Search for the cell housing the specified text and yield its (x, y) center coordinate. 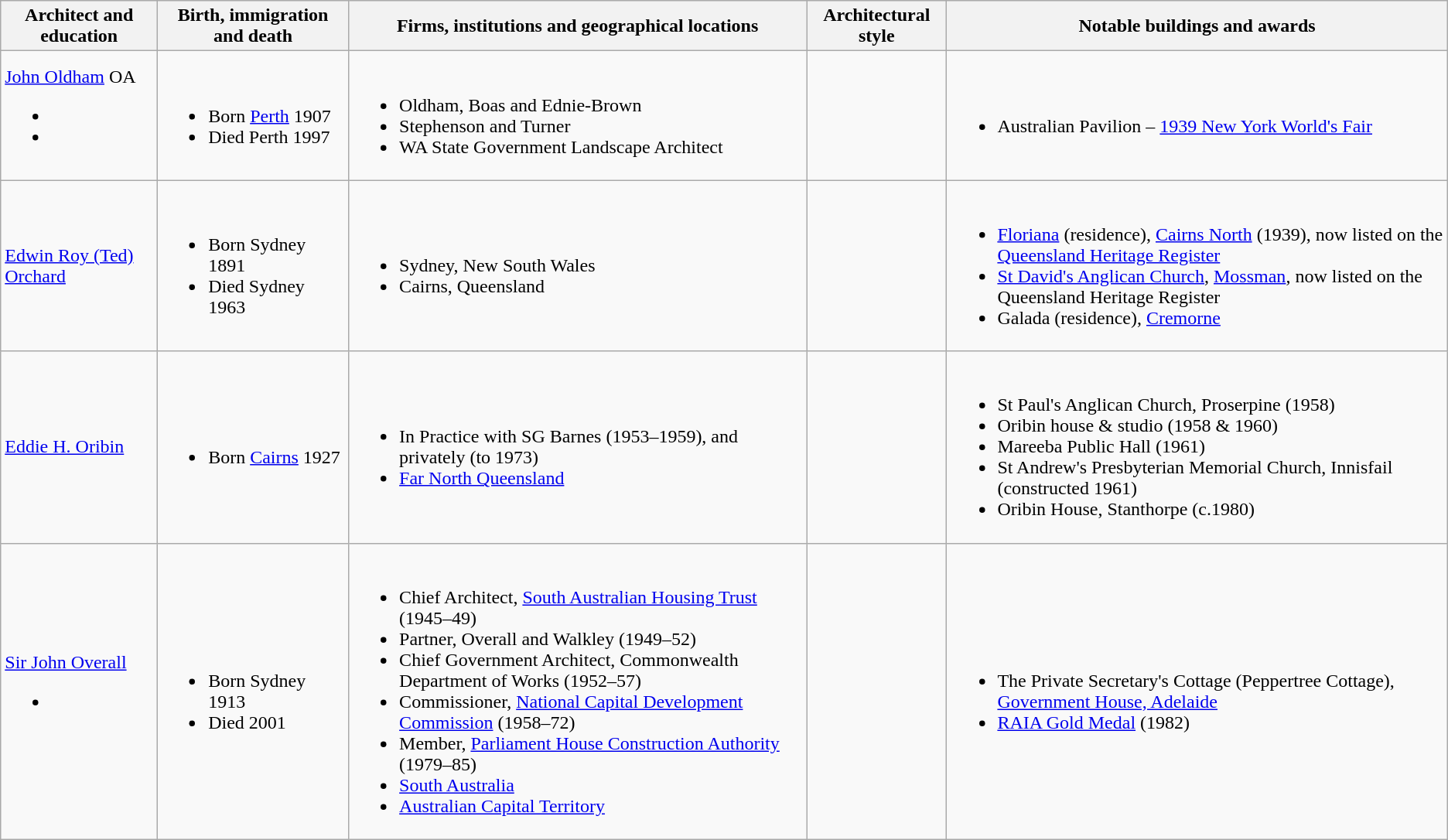
Eddie H. Oribin (79, 447)
Architectural style (877, 26)
Oldham, Boas and Ednie-BrownStephenson and TurnerWA State Government Landscape Architect (578, 116)
Architect and education (79, 26)
Born Sydney 1891Died Sydney 1963 (254, 266)
In Practice with SG Barnes (1953–1959), and privately (to 1973)Far North Queensland (578, 447)
Edwin Roy (Ted) Orchard (79, 266)
John Oldham OA (79, 116)
Australian Pavilion – 1939 New York World's Fair (1197, 116)
Sydney, New South WalesCairns, Queensland (578, 266)
Born Cairns 1927 (254, 447)
Notable buildings and awards (1197, 26)
Birth, immigration and death (254, 26)
The Private Secretary's Cottage (Peppertree Cottage), Government House, AdelaideRAIA Gold Medal (1982) (1197, 691)
Born Perth 1907Died Perth 1997 (254, 116)
Born Sydney 1913Died 2001 (254, 691)
Sir John Overall (79, 691)
Firms, institutions and geographical locations (578, 26)
